Identify which cell holds the provided text, then report its (x, y) central coordinate. 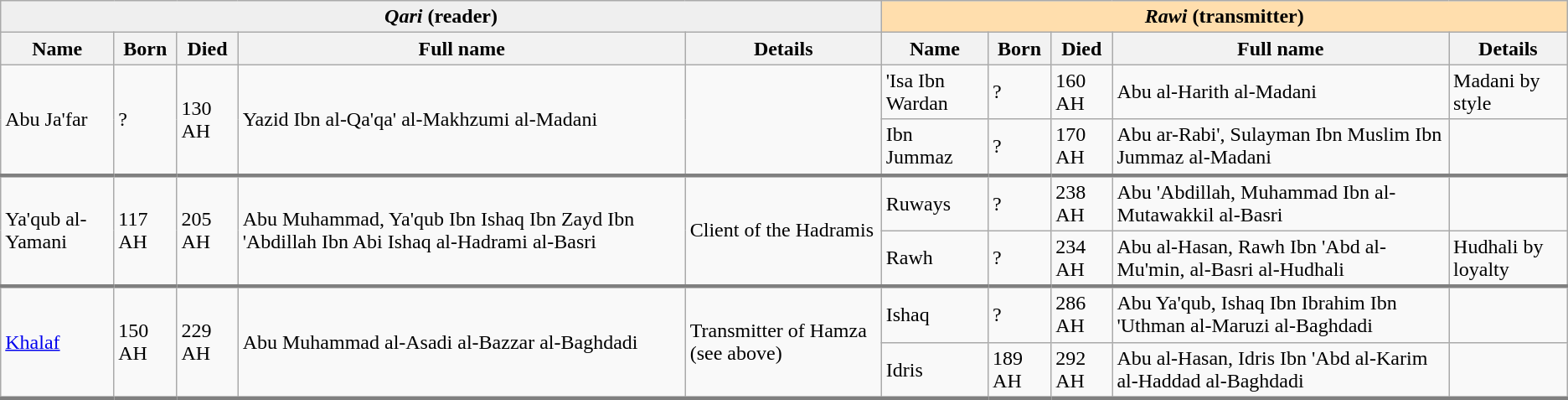
Abu al-Hasan, Rawh Ibn 'Abd al-Mu'min, al-Basri al-Hudhali (1281, 258)
Abu Muhammad al-Asadi al-Bazzar al-Baghdadi (462, 342)
238 AH (1082, 203)
234 AH (1082, 258)
Ruways (935, 203)
Yazid Ibn al-Qa'qa' al-Makhzumi al-Madani (462, 120)
Transmitter of Hamza (see above) (783, 342)
Rawh (935, 258)
Ya'qub al-Yamani (57, 230)
Abu Ya'qub, Ishaq Ibn Ibrahim Ibn 'Uthman al-Maruzi al-Baghdadi (1281, 315)
189 AH (1020, 371)
Abu ar-Rabi', Sulayman Ibn Muslim Ibn Jummaz al-Madani (1281, 148)
160 AH (1082, 92)
Khalaf (57, 342)
Abu Ja'far (57, 120)
292 AH (1082, 371)
205 AH (208, 230)
286 AH (1082, 315)
Rawi (transmitter) (1225, 17)
Idris (935, 371)
170 AH (1082, 148)
Abu Muhammad, Ya'qub Ibn Ishaq Ibn Zayd Ibn 'Abdillah Ibn Abi Ishaq al-Hadrami al-Basri (462, 230)
Madani by style (1509, 92)
117 AH (146, 230)
229 AH (208, 342)
Hudhali by loyalty (1509, 258)
150 AH (146, 342)
Abu 'Abdillah, Muhammad Ibn al-Mutawakkil al-Basri (1281, 203)
Abu al-Hasan, Idris Ibn 'Abd al-Karim al-Haddad al-Baghdadi (1281, 371)
Qari (reader) (441, 17)
Client of the Hadramis (783, 230)
Abu al-Harith al-Madani (1281, 92)
'Isa Ibn Wardan (935, 92)
130 AH (208, 120)
Ishaq (935, 315)
Ibn Jummaz (935, 148)
